Return [X, Y] of the center of cell containing provided text 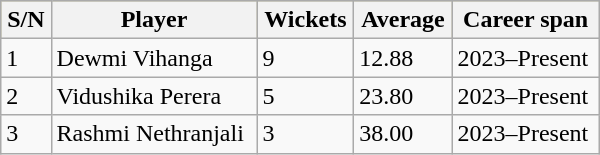
23.80 [403, 96]
2 [26, 96]
1 [26, 58]
Vidushika Perera [154, 96]
9 [306, 58]
Player [154, 20]
38.00 [403, 134]
Career span [526, 20]
Rashmi Nethranjali [154, 134]
Dewmi Vihanga [154, 58]
12.88 [403, 58]
5 [306, 96]
Wickets [306, 20]
S/N [26, 20]
Average [403, 20]
